Output the (X, Y) coordinate of the center of the cell containing the given text.  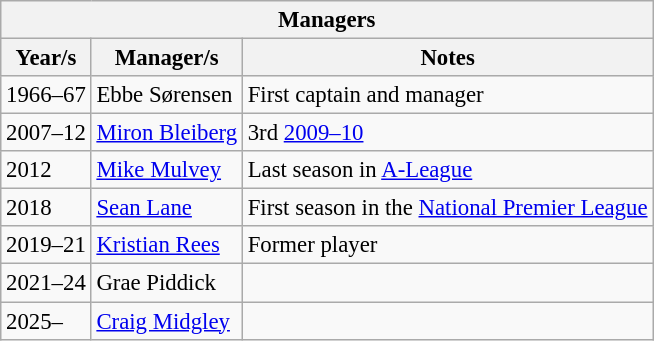
2018 (46, 208)
1966–67 (46, 95)
2021–24 (46, 283)
Miron Bleiberg (166, 133)
Former player (447, 245)
Manager/s (166, 58)
Managers (327, 20)
2025– (46, 321)
2007–12 (46, 133)
Ebbe Sørensen (166, 95)
Last season in A-League (447, 170)
2019–21 (46, 245)
First captain and manager (447, 95)
Craig Midgley (166, 321)
First season in the National Premier League (447, 208)
Sean Lane (166, 208)
Mike Mulvey (166, 170)
Year/s (46, 58)
2012 (46, 170)
Kristian Rees (166, 245)
3rd 2009–10 (447, 133)
Notes (447, 58)
Grae Piddick (166, 283)
